From the cell containing the given text, extract its center point as [x, y] coordinate. 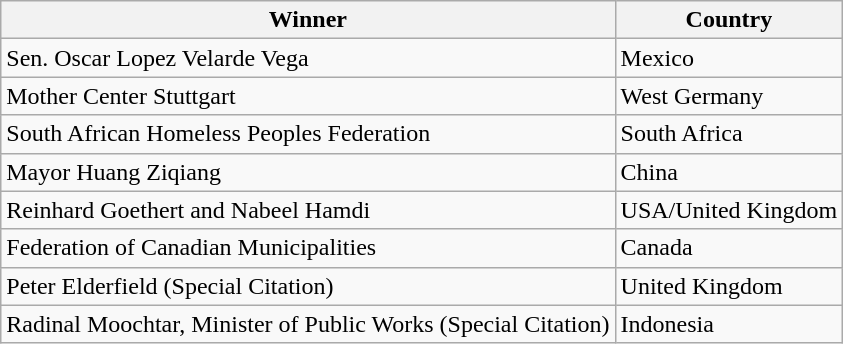
Reinhard Goethert and Nabeel Hamdi [308, 210]
Federation of Canadian Municipalities [308, 248]
Peter Elderfield (Special Citation) [308, 286]
Mayor Huang Ziqiang [308, 172]
United Kingdom [729, 286]
Country [729, 20]
Canada [729, 248]
Winner [308, 20]
Radinal Moochtar, Minister of Public Works (Special Citation) [308, 324]
West Germany [729, 96]
South African Homeless Peoples Federation [308, 134]
Sen. Oscar Lopez Velarde Vega [308, 58]
Mexico [729, 58]
South Africa [729, 134]
China [729, 172]
USA/United Kingdom [729, 210]
Indonesia [729, 324]
Mother Center Stuttgart [308, 96]
